Locate the cell with the specified text and output its [X, Y] center coordinate. 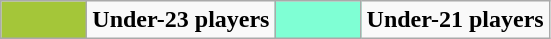
Under-23 players [181, 20]
Under-21 players [455, 20]
